Capture the cell that displays the provided text and extract its (x, y) central coordinate. 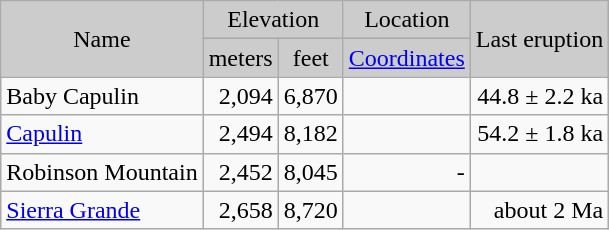
Location (406, 20)
- (406, 172)
Sierra Grande (102, 210)
2,658 (240, 210)
8,720 (310, 210)
Baby Capulin (102, 96)
Capulin (102, 134)
54.2 ± 1.8 ka (539, 134)
8,045 (310, 172)
8,182 (310, 134)
2,094 (240, 96)
meters (240, 58)
Elevation (273, 20)
about 2 Ma (539, 210)
feet (310, 58)
Last eruption (539, 39)
Coordinates (406, 58)
2,452 (240, 172)
Robinson Mountain (102, 172)
6,870 (310, 96)
2,494 (240, 134)
44.8 ± 2.2 ka (539, 96)
Name (102, 39)
